Return the [x, y] coordinate for the center point of the cell that contains the specified text.  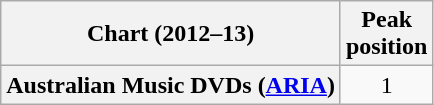
Australian Music DVDs (ARIA) [171, 85]
Peakposition [386, 34]
1 [386, 85]
Chart (2012–13) [171, 34]
